Identify which cell holds the provided text, then report its (x, y) central coordinate. 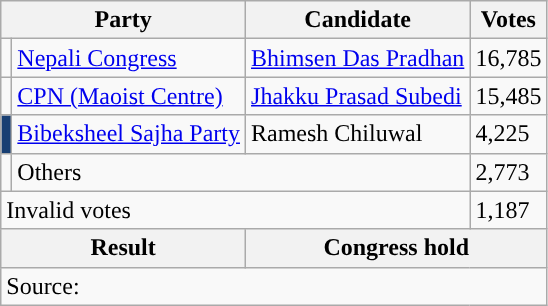
Ramesh Chiluwal (358, 134)
Jhakku Prasad Subedi (358, 96)
Source: (274, 286)
Others (241, 172)
Invalid votes (236, 210)
16,785 (508, 58)
Bhimsen Das Pradhan (358, 58)
CPN (Maoist Centre) (129, 96)
Party (124, 20)
Result (124, 248)
Bibeksheel Sajha Party (129, 134)
15,485 (508, 96)
Congress hold (396, 248)
Nepali Congress (129, 58)
Candidate (358, 20)
2,773 (508, 172)
1,187 (508, 210)
Votes (508, 20)
4,225 (508, 134)
